Extract the (x, y) coordinate from the center of the cell holding the provided text.  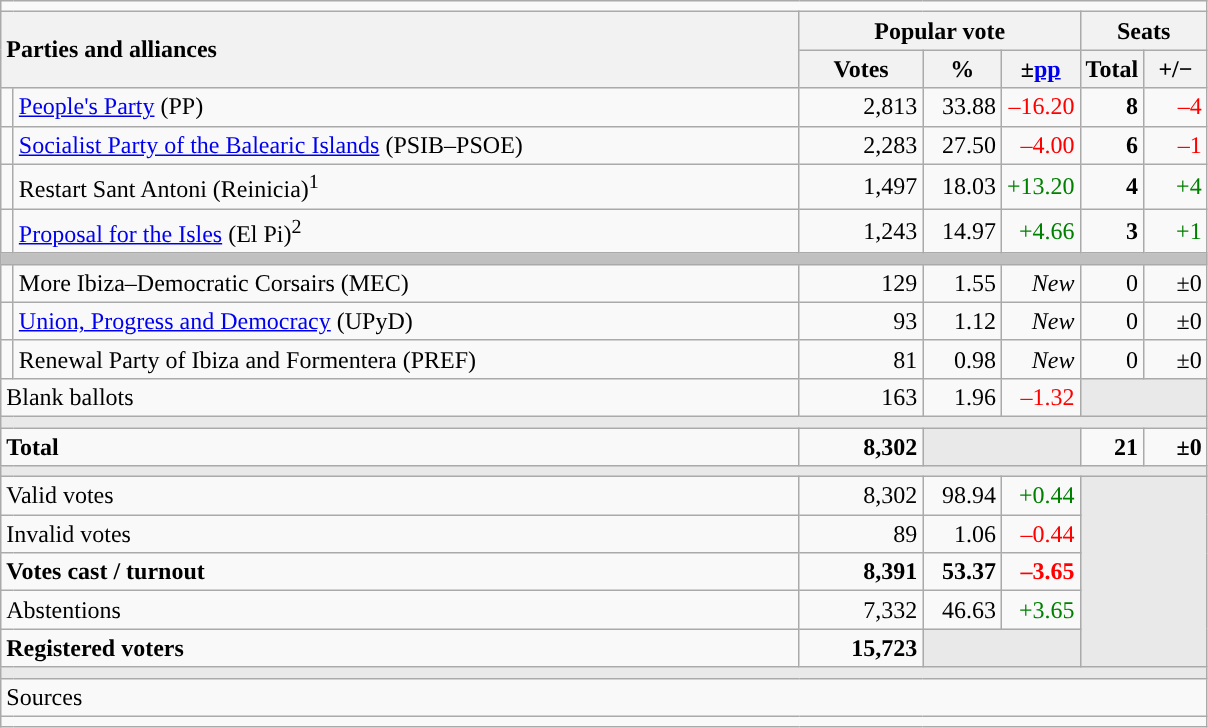
–4.00 (1040, 145)
–16.20 (1040, 107)
46.63 (962, 610)
Abstentions (400, 610)
89 (861, 534)
1.96 (962, 397)
Blank ballots (400, 397)
0.98 (962, 359)
1,497 (861, 186)
Registered voters (400, 648)
More Ibiza–Democratic Corsairs (MEC) (406, 283)
Popular vote (940, 31)
1.06 (962, 534)
Restart Sant Antoni (Reinicia)1 (406, 186)
53.37 (962, 572)
Proposal for the Isles (El Pi)2 (406, 232)
1.12 (962, 321)
Invalid votes (400, 534)
93 (861, 321)
7,332 (861, 610)
+4 (1176, 186)
People's Party (PP) (406, 107)
27.50 (962, 145)
21 (1112, 447)
+1 (1176, 232)
33.88 (962, 107)
14.97 (962, 232)
+/− (1176, 69)
3 (1112, 232)
–1 (1176, 145)
1,243 (861, 232)
–1.32 (1040, 397)
8,391 (861, 572)
+3.65 (1040, 610)
18.03 (962, 186)
Votes cast / turnout (400, 572)
163 (861, 397)
6 (1112, 145)
+13.20 (1040, 186)
129 (861, 283)
Socialist Party of the Balearic Islands (PSIB–PSOE) (406, 145)
Valid votes (400, 496)
–0.44 (1040, 534)
Seats (1144, 31)
Votes (861, 69)
1.55 (962, 283)
81 (861, 359)
2,813 (861, 107)
±pp (1040, 69)
% (962, 69)
8 (1112, 107)
98.94 (962, 496)
15,723 (861, 648)
+0.44 (1040, 496)
–4 (1176, 107)
Renewal Party of Ibiza and Formentera (PREF) (406, 359)
2,283 (861, 145)
Parties and alliances (400, 50)
Sources (604, 697)
–3.65 (1040, 572)
4 (1112, 186)
+4.66 (1040, 232)
Union, Progress and Democracy (UPyD) (406, 321)
